Scan for the cell matching the given text and deliver its (x, y) coordinate at center. 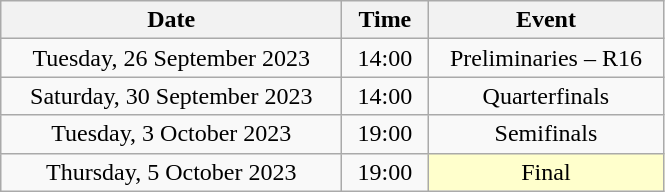
Tuesday, 3 October 2023 (172, 134)
Event (546, 20)
Tuesday, 26 September 2023 (172, 58)
Date (172, 20)
Semifinals (546, 134)
Preliminaries – R16 (546, 58)
Quarterfinals (546, 96)
Saturday, 30 September 2023 (172, 96)
Time (385, 20)
Thursday, 5 October 2023 (172, 172)
Final (546, 172)
